Find where the given text appears and provide that cell's center as [X, Y] coordinate. 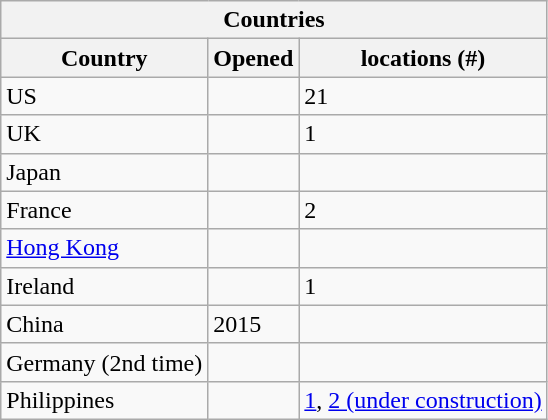
Ireland [104, 286]
Hong Kong [104, 248]
2015 [254, 324]
Philippines [104, 400]
Countries [274, 20]
locations (#) [423, 58]
UK [104, 134]
21 [423, 96]
Japan [104, 172]
1, 2 (under construction) [423, 400]
Country [104, 58]
2 [423, 210]
US [104, 96]
France [104, 210]
China [104, 324]
Germany (2nd time) [104, 362]
Opened [254, 58]
